Return [X, Y] of the center of cell containing provided text 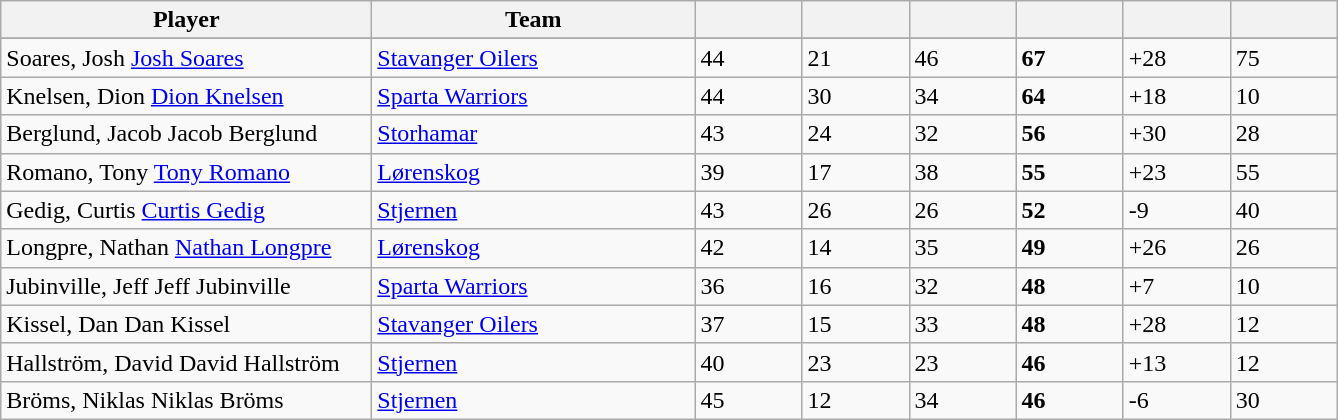
45 [748, 400]
42 [748, 248]
Storhamar [534, 134]
49 [1070, 248]
Player [186, 20]
+18 [1176, 96]
16 [856, 286]
Longpre, Nathan Nathan Longpre [186, 248]
35 [962, 248]
+30 [1176, 134]
17 [856, 172]
15 [856, 324]
-6 [1176, 400]
-9 [1176, 210]
+13 [1176, 362]
38 [962, 172]
Bröms, Niklas Niklas Bröms [186, 400]
24 [856, 134]
21 [856, 58]
+26 [1176, 248]
14 [856, 248]
Romano, Tony Tony Romano [186, 172]
56 [1070, 134]
28 [1284, 134]
33 [962, 324]
37 [748, 324]
39 [748, 172]
52 [1070, 210]
+23 [1176, 172]
+7 [1176, 286]
Jubinville, Jeff Jeff Jubinville [186, 286]
Kissel, Dan Dan Kissel [186, 324]
Hallström, David David Hallström [186, 362]
67 [1070, 58]
64 [1070, 96]
Team [534, 20]
Knelsen, Dion Dion Knelsen [186, 96]
Soares, Josh Josh Soares [186, 58]
Gedig, Curtis Curtis Gedig [186, 210]
Berglund, Jacob Jacob Berglund [186, 134]
36 [748, 286]
75 [1284, 58]
